Extract the [X, Y] coordinate from the center of the cell holding the provided text.  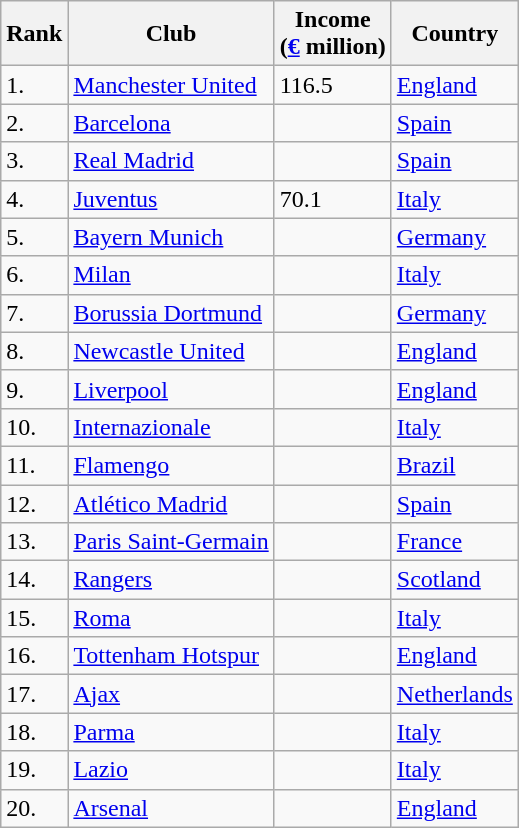
16. [34, 656]
10. [34, 427]
Bayern Munich [171, 237]
Arsenal [171, 808]
9. [34, 389]
5. [34, 237]
Liverpool [171, 389]
Atlético Madrid [171, 503]
Paris Saint-Germain [171, 542]
1. [34, 85]
France [454, 542]
Rank [34, 34]
15. [34, 618]
70.1 [332, 199]
Scotland [454, 580]
7. [34, 313]
Manchester United [171, 85]
Newcastle United [171, 351]
Rangers [171, 580]
Parma [171, 732]
4. [34, 199]
Roma [171, 618]
Ajax [171, 694]
3. [34, 161]
20. [34, 808]
Club [171, 34]
Income (€ million) [332, 34]
Netherlands [454, 694]
19. [34, 770]
Country [454, 34]
Milan [171, 275]
13. [34, 542]
8. [34, 351]
2. [34, 123]
Juventus [171, 199]
17. [34, 694]
11. [34, 465]
Real Madrid [171, 161]
116.5 [332, 85]
Flamengo [171, 465]
Tottenham Hotspur [171, 656]
Lazio [171, 770]
6. [34, 275]
Brazil [454, 465]
Barcelona [171, 123]
Internazionale [171, 427]
14. [34, 580]
18. [34, 732]
Borussia Dortmund [171, 313]
12. [34, 503]
